Capture the cell that displays the provided text and extract its (X, Y) central coordinate. 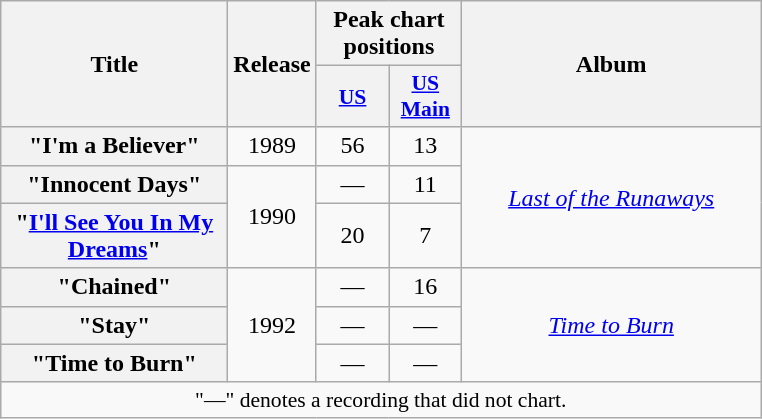
"Stay" (114, 325)
USMain (426, 96)
1990 (272, 216)
1992 (272, 325)
Release (272, 64)
"Chained" (114, 287)
20 (352, 236)
US (352, 96)
7 (426, 236)
13 (426, 146)
Album (612, 64)
56 (352, 146)
"I'll See You In My Dreams" (114, 236)
11 (426, 184)
"Innocent Days" (114, 184)
"Time to Burn" (114, 363)
Peak chart positions (389, 34)
"I'm a Believer" (114, 146)
1989 (272, 146)
Time to Burn (612, 325)
16 (426, 287)
Title (114, 64)
Last of the Runaways (612, 198)
"—" denotes a recording that did not chart. (381, 400)
